For the text-containing cell, return its midpoint in (x, y) coordinate format. 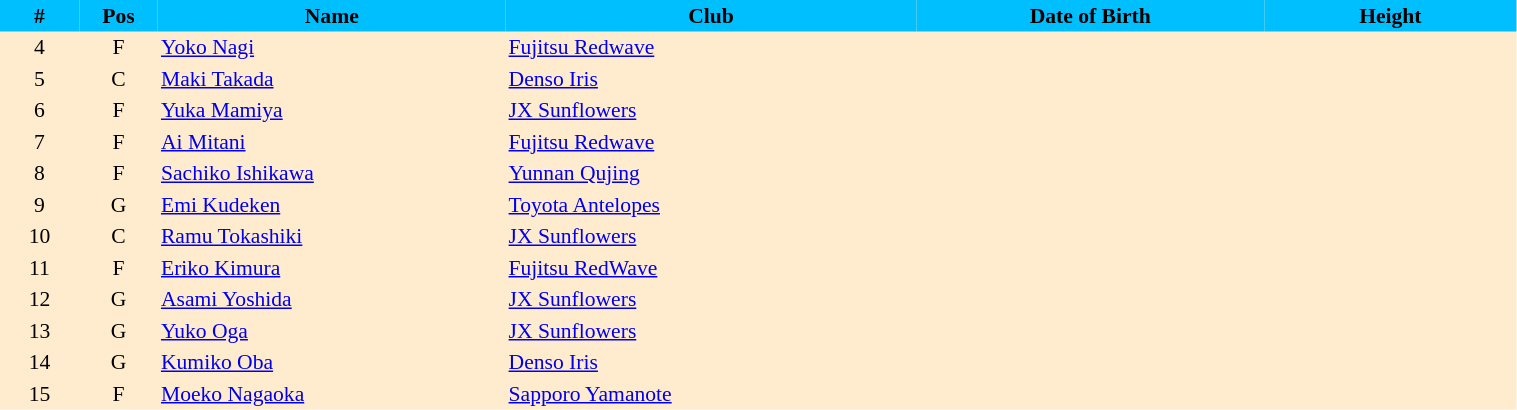
4 (40, 48)
Height (1390, 16)
Toyota Antelopes (712, 205)
Date of Birth (1090, 16)
14 (40, 362)
15 (40, 394)
7 (40, 142)
Yuko Oga (332, 331)
Ramu Tokashiki (332, 236)
Club (712, 16)
Fujitsu RedWave (712, 268)
Yoko Nagi (332, 48)
8 (40, 174)
Emi Kudeken (332, 205)
5 (40, 79)
13 (40, 331)
12 (40, 300)
Name (332, 16)
6 (40, 110)
Asami Yoshida (332, 300)
Kumiko Oba (332, 362)
# (40, 16)
Ai Mitani (332, 142)
Moeko Nagaoka (332, 394)
Maki Takada (332, 79)
10 (40, 236)
Eriko Kimura (332, 268)
9 (40, 205)
11 (40, 268)
Pos (118, 16)
Yuka Mamiya (332, 110)
Yunnan Qujing (712, 174)
Sapporo Yamanote (712, 394)
Sachiko Ishikawa (332, 174)
